Identify which cell holds the provided text, then report its [X, Y] central coordinate. 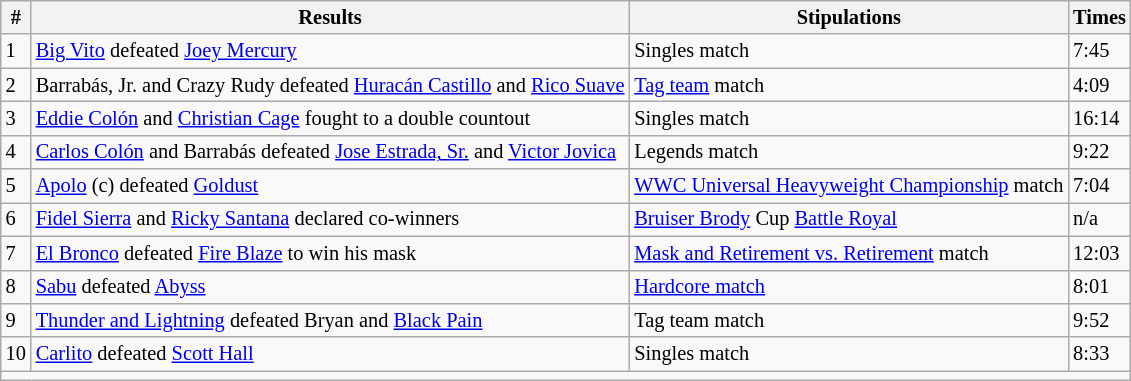
Apolo (c) defeated Goldust [330, 186]
El Bronco defeated Fire Blaze to win his mask [330, 253]
9:22 [1100, 152]
1 [16, 51]
16:14 [1100, 118]
Hardcore match [848, 287]
Fidel Sierra and Ricky Santana declared co-winners [330, 219]
3 [16, 118]
4 [16, 152]
10 [16, 354]
8 [16, 287]
Mask and Retirement vs. Retirement match [848, 253]
9:52 [1100, 320]
Bruiser Brody Cup Battle Royal [848, 219]
12:03 [1100, 253]
7:45 [1100, 51]
Sabu defeated Abyss [330, 287]
8:01 [1100, 287]
# [16, 17]
Big Vito defeated Joey Mercury [330, 51]
6 [16, 219]
8:33 [1100, 354]
n/a [1100, 219]
Legends match [848, 152]
Barrabás, Jr. and Crazy Rudy defeated Huracán Castillo and Rico Suave [330, 85]
Times [1100, 17]
4:09 [1100, 85]
Eddie Colón and Christian Cage fought to a double countout [330, 118]
WWC Universal Heavyweight Championship match [848, 186]
7:04 [1100, 186]
2 [16, 85]
Thunder and Lightning defeated Bryan and Black Pain [330, 320]
9 [16, 320]
Carlito defeated Scott Hall [330, 354]
5 [16, 186]
Stipulations [848, 17]
Results [330, 17]
Carlos Colón and Barrabás defeated Jose Estrada, Sr. and Victor Jovica [330, 152]
7 [16, 253]
